Return the [x, y] coordinate for the center point of the cell that contains the specified text.  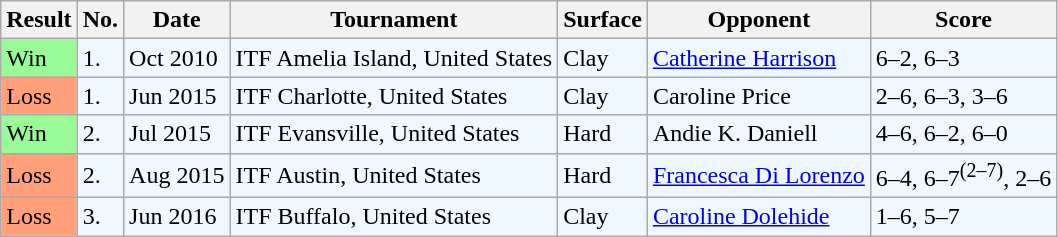
Jun 2016 [177, 217]
No. [100, 20]
Score [963, 20]
Jul 2015 [177, 134]
2–6, 6–3, 3–6 [963, 96]
6–2, 6–3 [963, 58]
ITF Evansville, United States [394, 134]
Aug 2015 [177, 176]
Tournament [394, 20]
Date [177, 20]
ITF Buffalo, United States [394, 217]
Andie K. Daniell [758, 134]
Jun 2015 [177, 96]
Caroline Dolehide [758, 217]
ITF Austin, United States [394, 176]
Catherine Harrison [758, 58]
Oct 2010 [177, 58]
6–4, 6–7(2–7), 2–6 [963, 176]
Surface [603, 20]
Result [39, 20]
Francesca Di Lorenzo [758, 176]
ITF Amelia Island, United States [394, 58]
3. [100, 217]
Caroline Price [758, 96]
4–6, 6–2, 6–0 [963, 134]
ITF Charlotte, United States [394, 96]
1–6, 5–7 [963, 217]
Opponent [758, 20]
